For the text-containing cell, return its midpoint in [x, y] coordinate format. 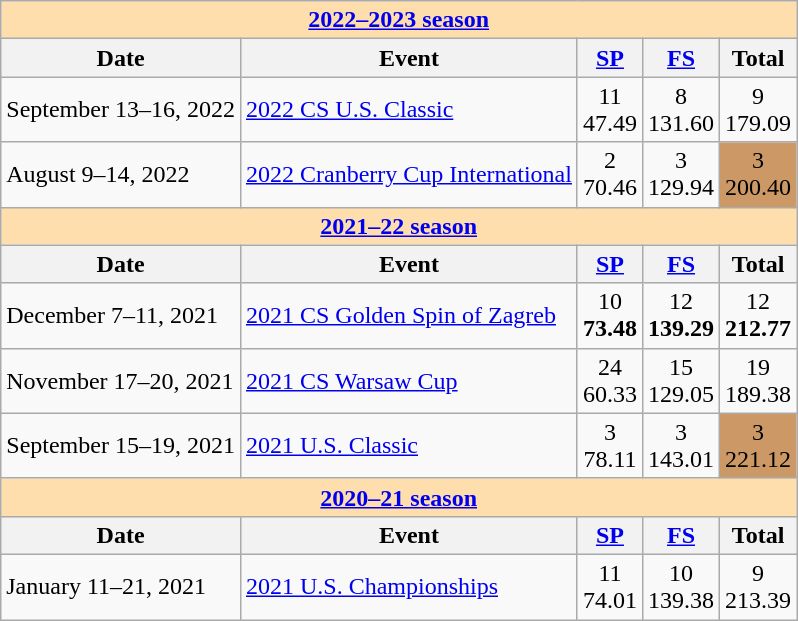
11 74.01 [610, 586]
11 47.49 [610, 110]
3 129.94 [680, 174]
2 70.46 [610, 174]
3 78.11 [610, 446]
2022–2023 season [399, 20]
9 179.09 [758, 110]
2021 U.S. Classic [408, 446]
3 143.01 [680, 446]
2022 CS U.S. Classic [408, 110]
10 73.48 [610, 316]
24 60.33 [610, 380]
8 131.60 [680, 110]
2020–21 season [399, 497]
2021 U.S. Championships [408, 586]
January 11–21, 2021 [121, 586]
2021 CS Golden Spin of Zagreb [408, 316]
November 17–20, 2021 [121, 380]
December 7–11, 2021 [121, 316]
9 213.39 [758, 586]
10 139.38 [680, 586]
2022 Cranberry Cup International [408, 174]
September 15–19, 2021 [121, 446]
19 189.38 [758, 380]
12 212.77 [758, 316]
2021–22 season [399, 226]
12 139.29 [680, 316]
2021 CS Warsaw Cup [408, 380]
August 9–14, 2022 [121, 174]
3 200.40 [758, 174]
15 129.05 [680, 380]
3 221.12 [758, 446]
September 13–16, 2022 [121, 110]
